Return [x, y] of the center of cell containing provided text 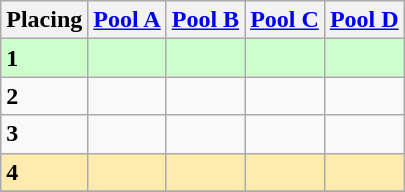
1 [44, 58]
Pool A [127, 20]
4 [44, 172]
3 [44, 134]
Pool C [285, 20]
Pool D [364, 20]
2 [44, 96]
Pool B [205, 20]
Placing [44, 20]
